Output the (x, y) coordinate of the center of the cell containing the given text.  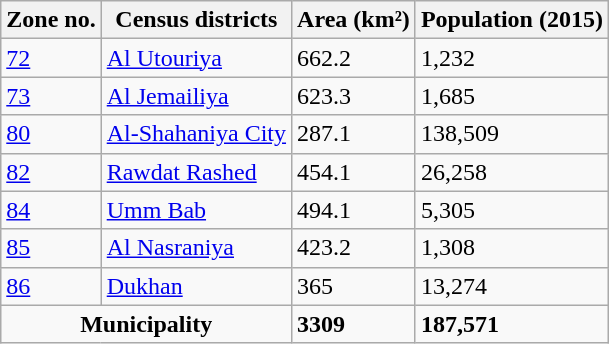
1,308 (512, 248)
72 (51, 58)
1,232 (512, 58)
623.3 (354, 96)
138,509 (512, 134)
Al-Shahaniya City (196, 134)
73 (51, 96)
85 (51, 248)
365 (354, 286)
662.2 (354, 58)
494.1 (354, 210)
287.1 (354, 134)
26,258 (512, 172)
86 (51, 286)
Al Utouriya (196, 58)
13,274 (512, 286)
Zone no. (51, 20)
1,685 (512, 96)
Population (2015) (512, 20)
423.2 (354, 248)
5,305 (512, 210)
Al Jemailiya (196, 96)
Area (km²) (354, 20)
82 (51, 172)
454.1 (354, 172)
Dukhan (196, 286)
Municipality (146, 324)
80 (51, 134)
84 (51, 210)
187,571 (512, 324)
3309 (354, 324)
Census districts (196, 20)
Al Nasraniya (196, 248)
Rawdat Rashed (196, 172)
Umm Bab (196, 210)
